Return the (x, y) coordinate for the center point of the cell that contains the specified text.  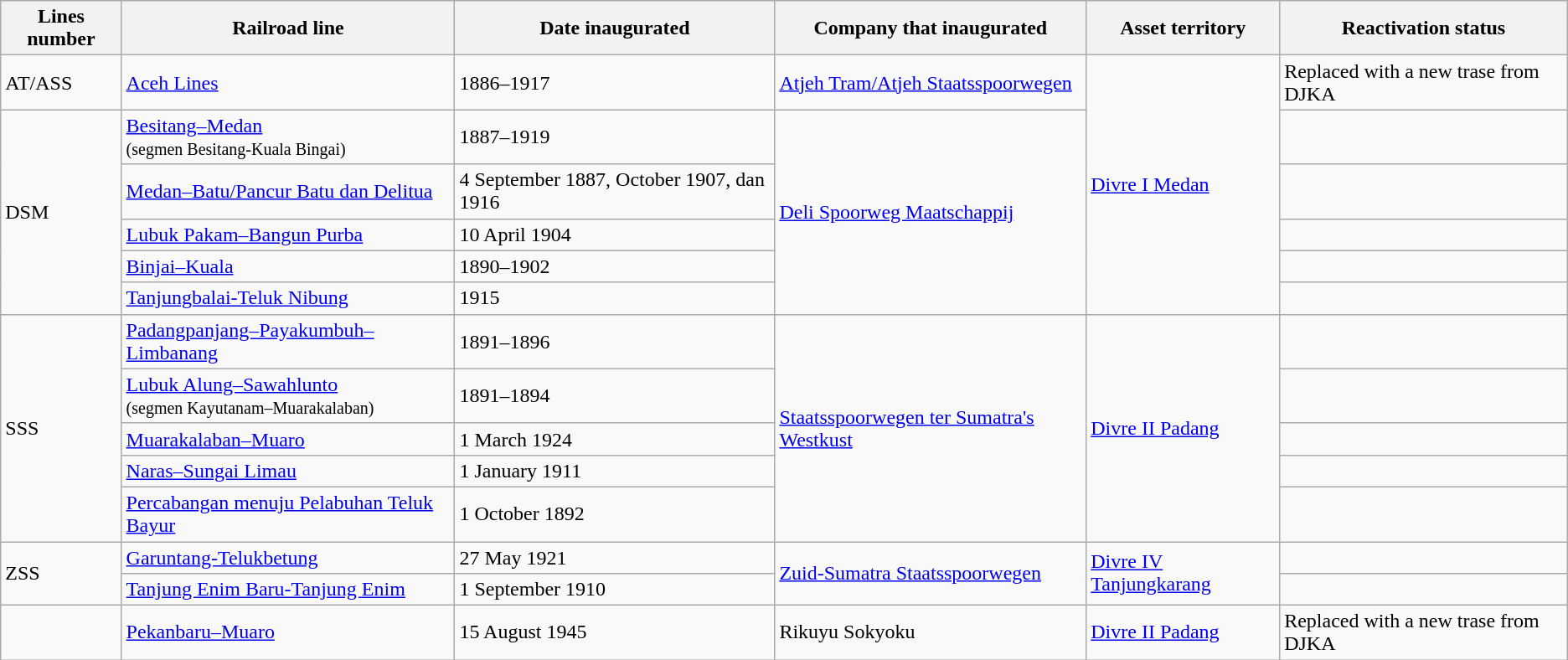
Deli Spoorweg Maatschappij (931, 212)
1891–1894 (615, 395)
Naras–Sungai Limau (288, 471)
Garuntang-Telukbetung (288, 557)
Binjai–Kuala (288, 266)
1891–1896 (615, 342)
1915 (615, 298)
1890–1902 (615, 266)
27 May 1921 (615, 557)
1887–1919 (615, 137)
1 September 1910 (615, 590)
Asset territory (1183, 28)
Tanjungbalai-Teluk Nibung (288, 298)
1 January 1911 (615, 471)
Pekanbaru–Muaro (288, 633)
Lines number (61, 28)
Lubuk Pakam–Bangun Purba (288, 235)
1 October 1892 (615, 514)
Staatsspoorwegen ter Sumatra's Westkust (931, 427)
Zuid-Sumatra Staatsspoorwegen (931, 573)
Percabangan menuju Pelabuhan Teluk Bayur (288, 514)
1886–1917 (615, 82)
Padangpanjang–Payakumbuh–Limbanang (288, 342)
Company that inaugurated (931, 28)
Divre IV Tanjungkarang (1183, 573)
4 September 1887, October 1907, dan 1916 (615, 191)
Reactivation status (1424, 28)
Medan–Batu/Pancur Batu dan Delitua (288, 191)
Besitang–Medan(segmen Besitang-Kuala Bingai) (288, 137)
Tanjung Enim Baru-Tanjung Enim (288, 590)
SSS (61, 427)
Date inaugurated (615, 28)
10 April 1904 (615, 235)
1 March 1924 (615, 439)
Divre I Medan (1183, 184)
ZSS (61, 573)
15 August 1945 (615, 633)
Aceh Lines (288, 82)
Rikuyu Sokyoku (931, 633)
AT/ASS (61, 82)
DSM (61, 212)
Atjeh Tram/Atjeh Staatsspoorwegen (931, 82)
Lubuk Alung–Sawahlunto (segmen Kayutanam–Muarakalaban) (288, 395)
Railroad line (288, 28)
Muarakalaban–Muaro (288, 439)
